Locate the cell with the specified text and output its (x, y) center coordinate. 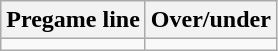
Over/under (210, 20)
Pregame line (74, 20)
